Return the [X, Y] coordinate for the center point of the cell that contains the specified text.  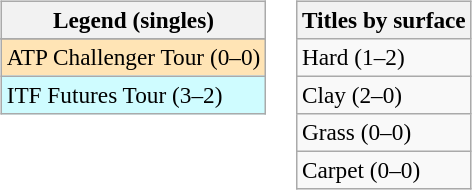
Grass (0–0) [384, 133]
Clay (2–0) [384, 95]
Carpet (0–0) [384, 171]
Legend (singles) [133, 20]
ATP Challenger Tour (0–0) [133, 57]
ITF Futures Tour (3–2) [133, 95]
Hard (1–2) [384, 57]
Titles by surface [384, 20]
